Find where the given text appears and provide that cell's center as (x, y) coordinate. 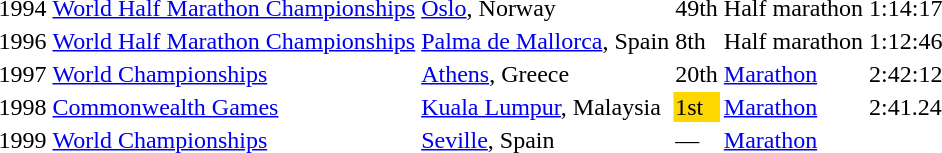
Commonwealth Games (234, 107)
1st (697, 107)
World Half Marathon Championships (234, 41)
Half marathon (793, 41)
20th (697, 74)
Palma de Mallorca, Spain (546, 41)
Athens, Greece (546, 74)
World Championships (234, 74)
8th (697, 41)
Kuala Lumpur, Malaysia (546, 107)
